Find where the given text appears and provide that cell's center as [X, Y] coordinate. 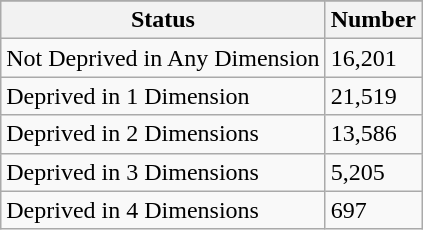
Deprived in 4 Dimensions [163, 210]
13,586 [373, 134]
Deprived in 1 Dimension [163, 96]
Not Deprived in Any Dimension [163, 58]
697 [373, 210]
Status [163, 20]
Deprived in 2 Dimensions [163, 134]
5,205 [373, 172]
Number [373, 20]
16,201 [373, 58]
Deprived in 3 Dimensions [163, 172]
21,519 [373, 96]
